For the text-containing cell, return its midpoint in [X, Y] coordinate format. 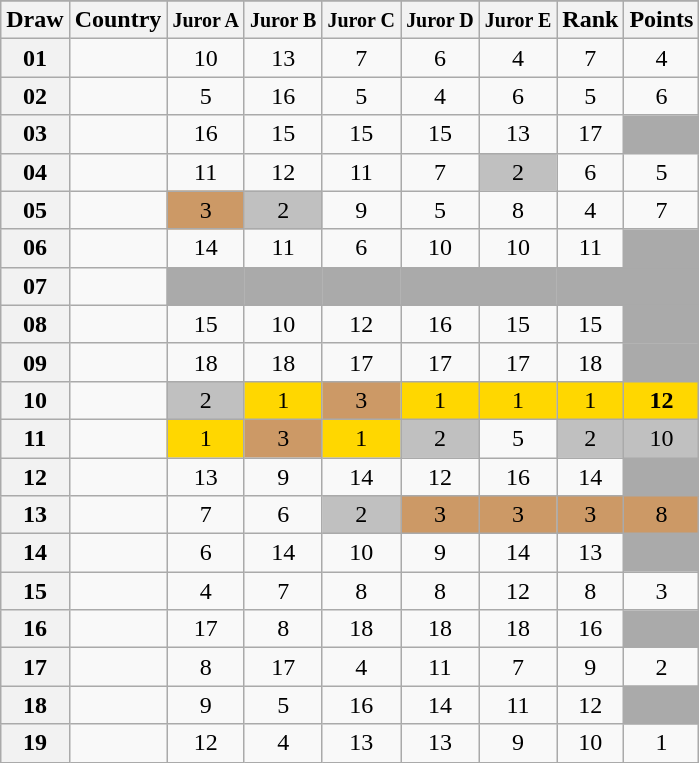
Juror D [440, 20]
Rank [590, 20]
06 [35, 248]
01 [35, 58]
02 [35, 96]
05 [35, 210]
07 [35, 286]
Juror C [362, 20]
Draw [35, 20]
09 [35, 362]
Points [662, 20]
Juror A [206, 20]
04 [35, 172]
19 [35, 743]
03 [35, 134]
Country [118, 20]
08 [35, 324]
Juror B [283, 20]
Juror E [518, 20]
